Determine the (x, y) coordinate at the center of the cell enclosing the given text.  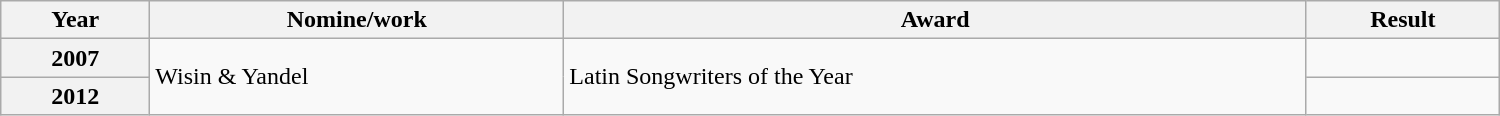
Year (76, 20)
Wisin & Yandel (357, 77)
Nomine/work (357, 20)
2007 (76, 58)
Latin Songwriters of the Year (936, 77)
2012 (76, 96)
Award (936, 20)
Result (1402, 20)
